Output the [x, y] coordinate of the center of the cell containing the given text.  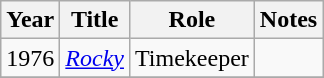
Year [30, 20]
Notes [288, 20]
Rocky [95, 58]
Title [95, 20]
Role [192, 20]
Timekeeper [192, 58]
1976 [30, 58]
